Extract the [x, y] coordinate from the center of the cell holding the provided text.  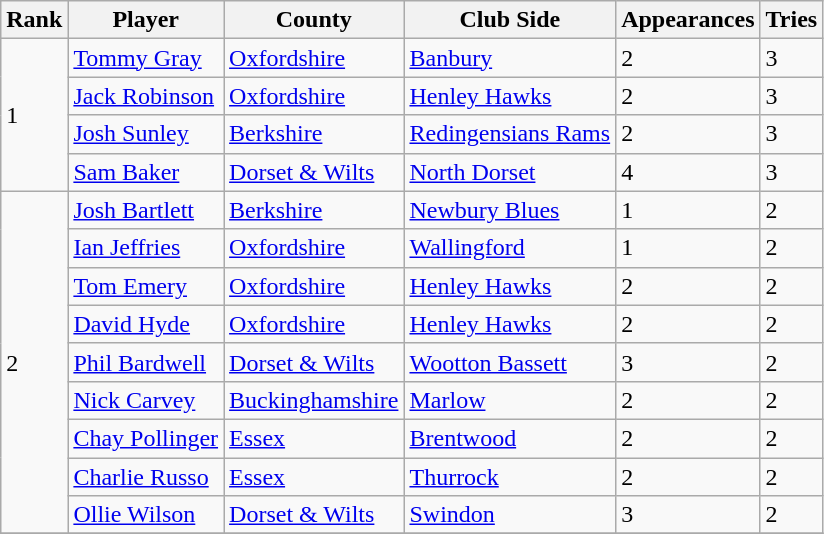
Ollie Wilson [146, 515]
Thurrock [510, 477]
Buckinghamshire [314, 400]
Sam Baker [146, 172]
Swindon [510, 515]
Redingensians Rams [510, 134]
Club Side [510, 20]
Wallingford [510, 248]
Josh Bartlett [146, 210]
Newbury Blues [510, 210]
North Dorset [510, 172]
Nick Carvey [146, 400]
Tommy Gray [146, 58]
Tom Emery [146, 286]
David Hyde [146, 324]
Rank [34, 20]
Tries [792, 20]
Marlow [510, 400]
Brentwood [510, 438]
Josh Sunley [146, 134]
Wootton Bassett [510, 362]
Charlie Russo [146, 477]
Jack Robinson [146, 96]
Chay Pollinger [146, 438]
Appearances [688, 20]
4 [688, 172]
Phil Bardwell [146, 362]
Player [146, 20]
County [314, 20]
Ian Jeffries [146, 248]
Banbury [510, 58]
